Detect which cell encompasses the target text, then output its (X, Y) center coordinate. 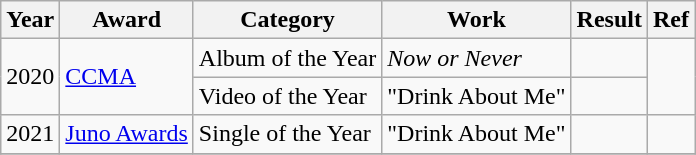
Category (287, 20)
2020 (30, 77)
Juno Awards (127, 134)
Result (609, 20)
Video of the Year (287, 96)
Award (127, 20)
Year (30, 20)
Single of the Year (287, 134)
Ref (670, 20)
Now or Never (476, 58)
2021 (30, 134)
Work (476, 20)
CCMA (127, 77)
Album of the Year (287, 58)
